Identify which cell holds the provided text, then report its [x, y] central coordinate. 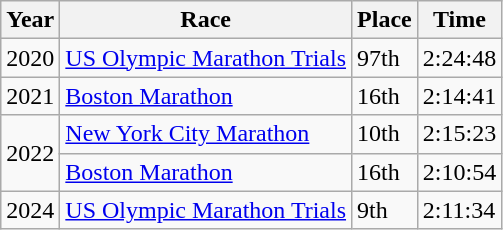
2:10:54 [459, 172]
97th [385, 58]
2:11:34 [459, 210]
2:15:23 [459, 134]
Place [385, 20]
Time [459, 20]
2:24:48 [459, 58]
2:14:41 [459, 96]
10th [385, 134]
2022 [30, 153]
Year [30, 20]
Race [206, 20]
9th [385, 210]
New York City Marathon [206, 134]
2021 [30, 96]
2020 [30, 58]
2024 [30, 210]
